Return the [X, Y] coordinate for the center point of the cell that contains the specified text.  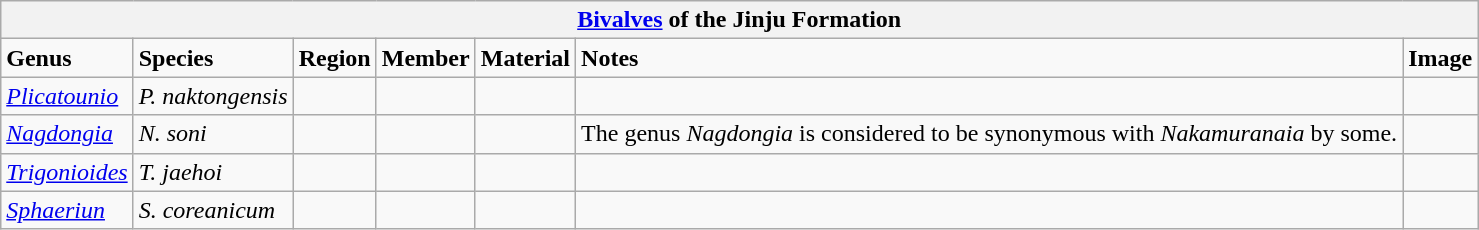
P. naktongensis [213, 96]
Plicatounio [67, 96]
Region [334, 58]
Notes [990, 58]
Species [213, 58]
Material [525, 58]
T. jaehoi [213, 172]
Nagdongia [67, 134]
N. soni [213, 134]
Genus [67, 58]
The genus Nagdongia is considered to be synonymous with Nakamuranaia by some. [990, 134]
Image [1440, 58]
Trigonioides [67, 172]
Sphaeriun [67, 210]
Bivalves of the Jinju Formation [740, 20]
Member [426, 58]
S. coreanicum [213, 210]
